Detect which cell encompasses the target text, then output its (X, Y) center coordinate. 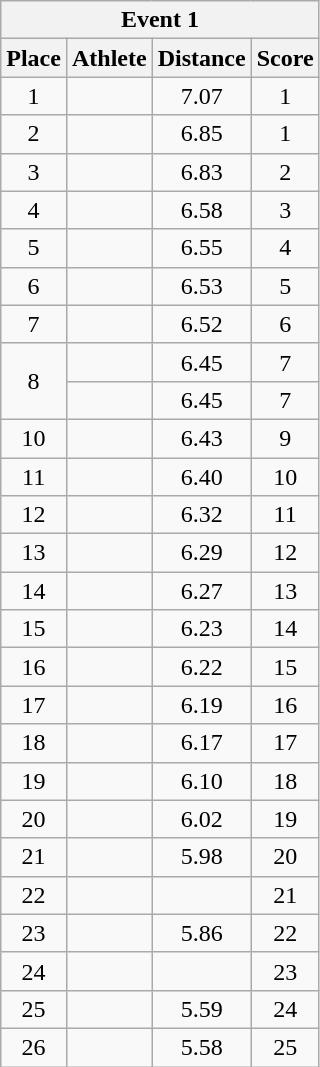
6.02 (202, 819)
6.53 (202, 286)
6.52 (202, 324)
6.43 (202, 438)
5.59 (202, 1009)
5.58 (202, 1047)
6.10 (202, 781)
6.55 (202, 248)
Event 1 (160, 20)
Place (34, 58)
6.22 (202, 667)
6.83 (202, 172)
Athlete (109, 58)
6.32 (202, 515)
Score (285, 58)
9 (285, 438)
7.07 (202, 96)
6.85 (202, 134)
5.98 (202, 857)
8 (34, 381)
6.23 (202, 629)
6.29 (202, 553)
5.86 (202, 933)
Distance (202, 58)
6.17 (202, 743)
6.58 (202, 210)
6.27 (202, 591)
6.40 (202, 477)
6.19 (202, 705)
26 (34, 1047)
